From the cell containing the given text, extract its center point as (X, Y) coordinate. 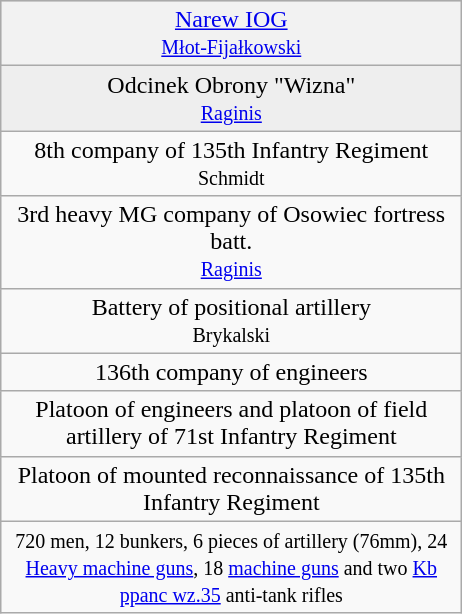
Battery of positional artillery Brykalski (232, 320)
Platoon of mounted reconnaissance of 135th Infantry Regiment (232, 488)
720 men, 12 bunkers, 6 pieces of artillery (76mm), 24 Heavy machine guns, 18 machine guns and two Kb ppanc wz.35 anti-tank rifles (232, 567)
Odcinek Obrony "Wizna"Raginis (232, 98)
136th company of engineers (232, 372)
8th company of 135th Infantry RegimentSchmidt (232, 164)
Narew IOG Młot-Fijałkowski (232, 34)
3rd heavy MG company of Osowiec fortress batt.Raginis (232, 242)
Platoon of engineers and platoon of field artillery of 71st Infantry Regiment (232, 424)
